Determine the (X, Y) coordinate at the center of the cell enclosing the given text.  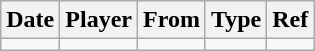
Player (99, 20)
Date (30, 20)
From (171, 20)
Type (236, 20)
Ref (290, 20)
